Output the [X, Y] coordinate of the center of the cell containing the given text.  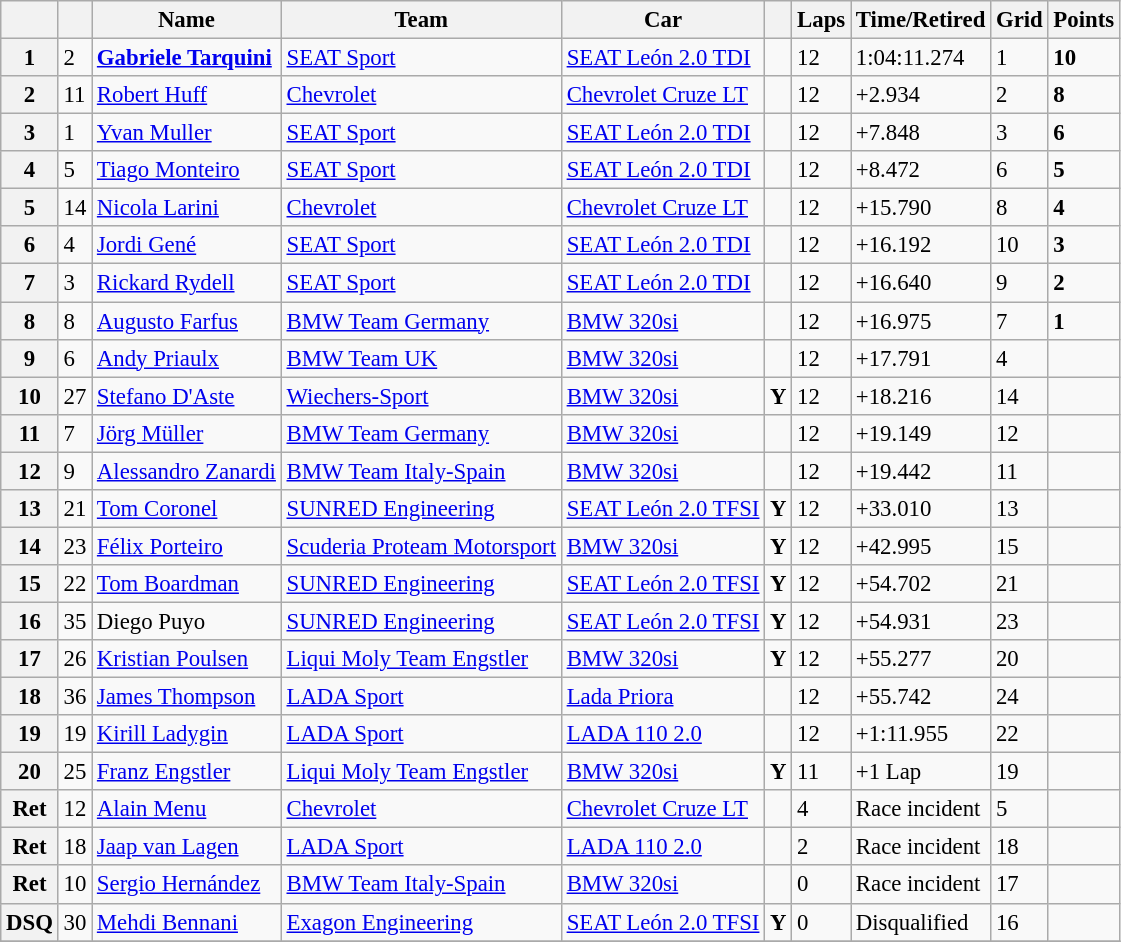
Laps [822, 20]
Grid [1020, 20]
Lada Priora [662, 697]
Stefano D'Aste [187, 396]
+54.702 [921, 584]
Alessandro Zanardi [187, 471]
Wiechers-Sport [421, 396]
+7.848 [921, 133]
Tom Coronel [187, 509]
24 [1020, 697]
1:04:11.274 [921, 58]
Rickard Rydell [187, 283]
Time/Retired [921, 20]
Yvan Muller [187, 133]
+42.995 [921, 546]
Alain Menu [187, 809]
Name [187, 20]
Team [421, 20]
+1 Lap [921, 772]
35 [74, 621]
+55.277 [921, 659]
+17.791 [921, 358]
+16.640 [921, 283]
Augusto Farfus [187, 321]
+33.010 [921, 509]
Car [662, 20]
Exagon Engineering [421, 922]
Sergio Hernández [187, 885]
Scuderia Proteam Motorsport [421, 546]
+15.790 [921, 208]
+8.472 [921, 170]
James Thompson [187, 697]
+1:11.955 [921, 734]
Andy Priaulx [187, 358]
Kirill Ladygin [187, 734]
Kristian Poulsen [187, 659]
27 [74, 396]
Tom Boardman [187, 584]
Jaap van Lagen [187, 847]
Gabriele Tarquini [187, 58]
+19.442 [921, 471]
Jörg Müller [187, 433]
Nicola Larini [187, 208]
26 [74, 659]
25 [74, 772]
Tiago Monteiro [187, 170]
DSQ [30, 922]
Mehdi Bennani [187, 922]
+19.149 [921, 433]
+18.216 [921, 396]
Robert Huff [187, 95]
+16.975 [921, 321]
+2.934 [921, 95]
+16.192 [921, 245]
Franz Engstler [187, 772]
+55.742 [921, 697]
BMW Team UK [421, 358]
36 [74, 697]
Félix Porteiro [187, 546]
+54.931 [921, 621]
Points [1084, 20]
Disqualified [921, 922]
Jordi Gené [187, 245]
30 [74, 922]
Diego Puyo [187, 621]
